For the text-containing cell, return its midpoint in [X, Y] coordinate format. 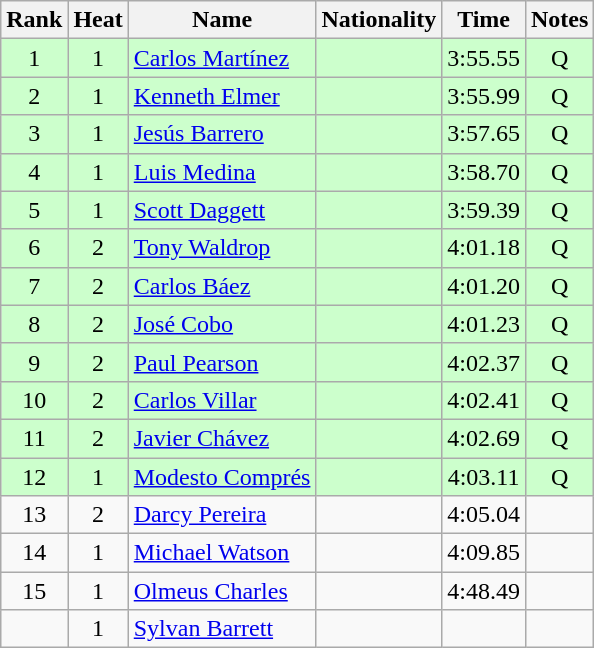
Tony Waldrop [222, 248]
Kenneth Elmer [222, 96]
Michael Watson [222, 553]
4:02.69 [484, 438]
4:01.20 [484, 286]
6 [34, 248]
9 [34, 362]
4:09.85 [484, 553]
4:02.41 [484, 400]
3 [34, 134]
8 [34, 324]
Time [484, 20]
Carlos Báez [222, 286]
Jesús Barrero [222, 134]
Darcy Pereira [222, 515]
4:01.18 [484, 248]
3:58.70 [484, 172]
Luis Medina [222, 172]
4:01.23 [484, 324]
Carlos Martínez [222, 58]
3:57.65 [484, 134]
13 [34, 515]
4:03.11 [484, 477]
Rank [34, 20]
14 [34, 553]
4:02.37 [484, 362]
11 [34, 438]
12 [34, 477]
3:55.99 [484, 96]
Name [222, 20]
15 [34, 591]
Carlos Villar [222, 400]
3:59.39 [484, 210]
10 [34, 400]
Paul Pearson [222, 362]
4:05.04 [484, 515]
Javier Chávez [222, 438]
3:55.55 [484, 58]
7 [34, 286]
4 [34, 172]
4:48.49 [484, 591]
Heat [98, 20]
Scott Daggett [222, 210]
5 [34, 210]
Notes [559, 20]
Sylvan Barrett [222, 629]
José Cobo [222, 324]
Nationality [379, 20]
Modesto Comprés [222, 477]
Olmeus Charles [222, 591]
